Return (x, y) of the center of cell containing provided text 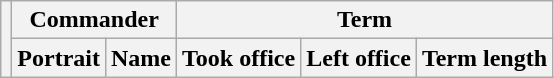
Term length (484, 58)
Term (365, 20)
Portrait (59, 58)
Took office (239, 58)
Name (140, 58)
Left office (359, 58)
Commander (94, 20)
